Locate the cell with the specified text and output its [x, y] center coordinate. 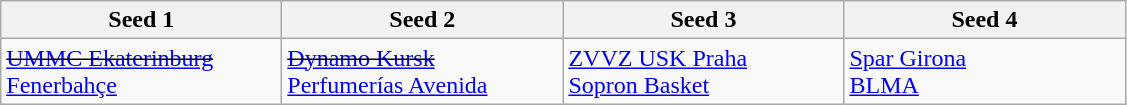
Dynamo Kursk Perfumerías Avenida [422, 72]
Seed 2 [422, 20]
Seed 3 [704, 20]
Seed 1 [142, 20]
Spar Girona BLMA [984, 72]
Seed 4 [984, 20]
UMMC Ekaterinburg Fenerbahçe [142, 72]
ZVVZ USK Praha Sopron Basket [704, 72]
